For the text-containing cell, return its midpoint in (X, Y) coordinate format. 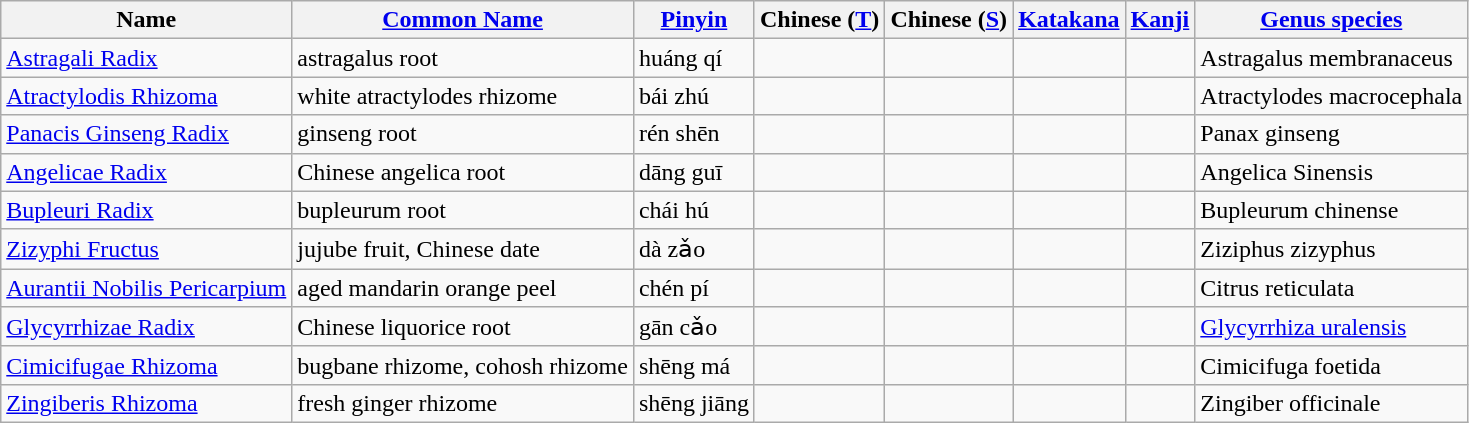
Panacis Ginseng Radix (146, 134)
chén pí (694, 288)
bupleurum root (463, 210)
Zingiber officinale (1332, 403)
shēng jiāng (694, 403)
Angelica Sinensis (1332, 172)
jujube fruit, Chinese date (463, 249)
Kanji (1160, 20)
gān cǎo (694, 327)
Aurantii Nobilis Pericarpium (146, 288)
Chinese liquorice root (463, 327)
Bupleurum chinense (1332, 210)
dāng guī (694, 172)
Genus species (1332, 20)
Cimicifugae Rhizoma (146, 365)
huáng qí (694, 58)
Angelicae Radix (146, 172)
Citrus reticulata (1332, 288)
astragalus root (463, 58)
Katakana (1069, 20)
Astragali Radix (146, 58)
Panax ginseng (1332, 134)
Atractylodes macrocephala (1332, 96)
Bupleuri Radix (146, 210)
ginseng root (463, 134)
Pinyin (694, 20)
fresh ginger rhizome (463, 403)
bái zhú (694, 96)
rén shēn (694, 134)
Ziziphus zizyphus (1332, 249)
Glycyrrhiza uralensis (1332, 327)
Atractylodis Rhizoma (146, 96)
chái hú (694, 210)
dà zǎo (694, 249)
shēng má (694, 365)
Astragalus membranaceus (1332, 58)
Common Name (463, 20)
Zizyphi Fructus (146, 249)
Cimicifuga foetida (1332, 365)
Zingiberis Rhizoma (146, 403)
Name (146, 20)
Chinese (S) (949, 20)
Glycyrrhizae Radix (146, 327)
Chinese angelica root (463, 172)
aged mandarin orange peel (463, 288)
bugbane rhizome, cohosh rhizome (463, 365)
white atractylodes rhizome (463, 96)
Chinese (T) (819, 20)
